Extract the [x, y] coordinate from the center of the cell holding the provided text.  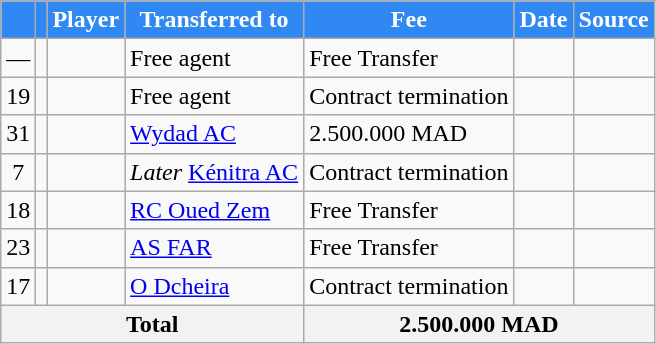
17 [18, 286]
Player [86, 20]
AS FAR [214, 248]
Wydad AC [214, 134]
Fee [409, 20]
O Dcheira [214, 286]
31 [18, 134]
Later Kénitra AC [214, 172]
Transferred to [214, 20]
7 [18, 172]
19 [18, 96]
18 [18, 210]
Total [152, 324]
23 [18, 248]
— [18, 58]
Source [614, 20]
RC Oued Zem [214, 210]
Date [544, 20]
